Determine the [x, y] coordinate at the center of the cell enclosing the given text.  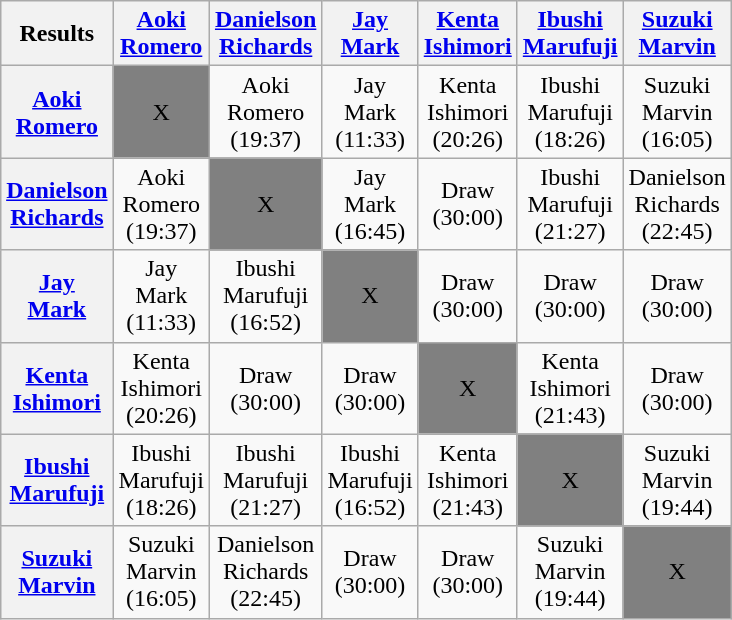
JayMark(16:45) [370, 204]
Results [57, 34]
